Detect which cell encompasses the target text, then output its (x, y) center coordinate. 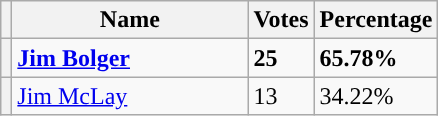
25 (281, 58)
Percentage (376, 20)
Votes (281, 20)
Jim McLay (130, 96)
Name (130, 20)
Jim Bolger (130, 58)
65.78% (376, 58)
34.22% (376, 96)
13 (281, 96)
